Output the [X, Y] coordinate of the center of the cell containing the given text.  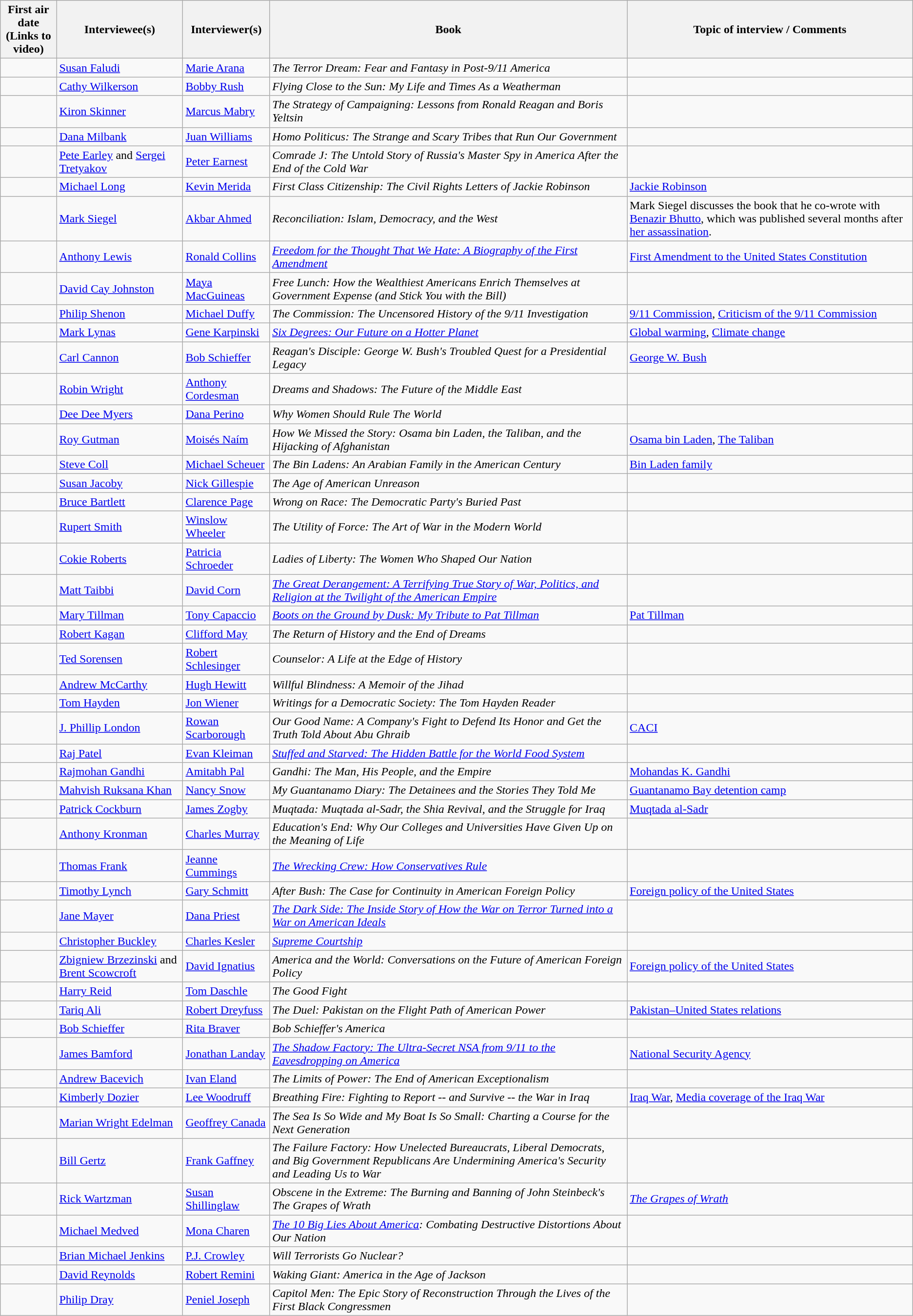
Kiron Skinner [120, 111]
Christopher Buckley [120, 941]
Nancy Snow [226, 790]
Jeanne Cummings [226, 866]
Maya MacGuineas [226, 289]
Breathing Fire: Fighting to Report -- and Survive -- the War in Iraq [449, 1097]
Pakistan–United States relations [770, 1010]
Ronald Collins [226, 256]
Rupert Smith [120, 527]
Why Women Should Rule The World [449, 414]
Stuffed and Starved: The Hidden Battle for the World Food System [449, 753]
Brian Michael Jenkins [120, 1256]
Evan Kleiman [226, 753]
Interviewer(s) [226, 29]
The Terror Dream: Fear and Fantasy in Post-9/11 America [449, 68]
Tom Hayden [120, 703]
Gary Schmitt [226, 891]
The 10 Big Lies About America: Combating Destructive Distortions About Our Nation [449, 1231]
Clifford May [226, 634]
Michael Scheuer [226, 465]
Thomas Frank [120, 866]
Susan Jacoby [120, 483]
Pete Earley and Sergei Tretyakov [120, 162]
Comrade J: The Untold Story of Russia's Master Spy in America After the End of the Cold War [449, 162]
Jane Mayer [120, 916]
The Bin Ladens: An Arabian Family in the American Century [449, 465]
Susan Faludi [120, 68]
Pat Tillman [770, 615]
James Zogby [226, 809]
Amitabh Pal [226, 772]
Steve Coll [120, 465]
Reconciliation: Islam, Democracy, and the West [449, 218]
Michael Medved [120, 1231]
Writings for a Democratic Society: The Tom Hayden Reader [449, 703]
Ivan Eland [226, 1079]
J. Phillip London [120, 727]
Rick Wartzman [120, 1199]
Mark Lynas [120, 332]
Tariq Ali [120, 1010]
Ted Sorensen [120, 659]
How We Missed the Story: Osama bin Laden, the Taliban, and the Hijacking of Afghanistan [449, 440]
Anthony Lewis [120, 256]
Mark Siegel discusses the book that he co-wrote with Benazir Bhutto, which was published several months after her assassination. [770, 218]
Michael Duffy [226, 314]
Mark Siegel [120, 218]
George W. Bush [770, 357]
Jackie Robinson [770, 187]
David Corn [226, 590]
Moisés Naím [226, 440]
Our Good Name: A Company's Fight to Defend Its Honor and Get the Truth Told About Abu Ghraib [449, 727]
Jon Wiener [226, 703]
Education's End: Why Our Colleges and Universities Have Given Up on the Meaning of Life [449, 834]
The Grapes of Wrath [770, 1199]
Mary Tillman [120, 615]
Matt Taibbi [120, 590]
Mahvish Ruksana Khan [120, 790]
Jonathan Landay [226, 1053]
Zbigniew Brzezinski and Brent Scowcroft [120, 966]
Kevin Merida [226, 187]
Raj Patel [120, 753]
Mohandas K. Gandhi [770, 772]
The Limits of Power: The End of American Exceptionalism [449, 1079]
Robert Remini [226, 1275]
Nick Gillespie [226, 483]
Michael Long [120, 187]
Guantanamo Bay detention camp [770, 790]
CACI [770, 727]
The Great Derangement: A Terrifying True Story of War, Politics, and Religion at the Twilight of the American Empire [449, 590]
Peniel Joseph [226, 1300]
America and the World: Conversations on the Future of American Foreign Policy [449, 966]
Anthony Kronman [120, 834]
Robin Wright [120, 389]
Patrick Cockburn [120, 809]
Roy Gutman [120, 440]
Tony Capaccio [226, 615]
Marie Arana [226, 68]
Charles Kesler [226, 941]
Capitol Men: The Epic Story of Reconstruction Through the Lives of the First Black Congressmen [449, 1300]
Muqtada al-Sadr [770, 809]
Ladies of Liberty: The Women Who Shaped Our Nation [449, 559]
Global warming, Climate change [770, 332]
Dana Milbank [120, 137]
The Good Fight [449, 991]
Six Degrees: Our Future on a Hotter Planet [449, 332]
Gene Karpinski [226, 332]
The Duel: Pakistan on the Flight Path of American Power [449, 1010]
The Strategy of Campaigning: Lessons from Ronald Reagan and Boris Yeltsin [449, 111]
Gandhi: The Man, His People, and the Empire [449, 772]
Dana Perino [226, 414]
Topic of interview / Comments [770, 29]
My Guantanamo Diary: The Detainees and the Stories They Told Me [449, 790]
Philip Shenon [120, 314]
Free Lunch: How the Wealthiest Americans Enrich Themselves at Government Expense (and Stick You with the Bill) [449, 289]
Homo Politicus: The Strange and Scary Tribes that Run Our Government [449, 137]
Flying Close to the Sun: My Life and Times As a Weatherman [449, 86]
Marian Wright Edelman [120, 1122]
National Security Agency [770, 1053]
Iraq War, Media coverage of the Iraq War [770, 1097]
Robert Dreyfuss [226, 1010]
Timothy Lynch [120, 891]
Cathy Wilkerson [120, 86]
Cokie Roberts [120, 559]
Andrew McCarthy [120, 684]
Bin Laden family [770, 465]
Dana Priest [226, 916]
Philip Dray [120, 1300]
Boots on the Ground by Dusk: My Tribute to Pat Tillman [449, 615]
Bruce Bartlett [120, 502]
First Amendment to the United States Constitution [770, 256]
David Reynolds [120, 1275]
David Ignatius [226, 966]
Frank Gaffney [226, 1161]
First Class Citizenship: The Civil Rights Letters of Jackie Robinson [449, 187]
Anthony Cordesman [226, 389]
The Return of History and the End of Dreams [449, 634]
After Bush: The Case for Continuity in American Foreign Policy [449, 891]
Muqtada: Muqtada al-Sadr, the Shia Revival, and the Struggle for Iraq [449, 809]
Will Terrorists Go Nuclear? [449, 1256]
Reagan's Disciple: George W. Bush's Troubled Quest for a Presidential Legacy [449, 357]
Robert Kagan [120, 634]
Juan Williams [226, 137]
Bob Schieffer's America [449, 1028]
Mona Charen [226, 1231]
The Shadow Factory: The Ultra-Secret NSA from 9/11 to the Eavesdropping on America [449, 1053]
Winslow Wheeler [226, 527]
Lee Woodruff [226, 1097]
Interviewee(s) [120, 29]
Hugh Hewitt [226, 684]
9/11 Commission, Criticism of the 9/11 Commission [770, 314]
James Bamford [120, 1053]
Willful Blindness: A Memoir of the Jihad [449, 684]
Dee Dee Myers [120, 414]
The Dark Side: The Inside Story of How the War on Terror Turned into a War on American Ideals [449, 916]
David Cay Johnston [120, 289]
Book [449, 29]
Marcus Mabry [226, 111]
The Wrecking Crew: How Conservatives Rule [449, 866]
First air date(Links to video) [28, 29]
Rowan Scarborough [226, 727]
Osama bin Laden, The Taliban [770, 440]
Wrong on Race: The Democratic Party's Buried Past [449, 502]
Clarence Page [226, 502]
Andrew Bacevich [120, 1079]
Susan Shillinglaw [226, 1199]
Kimberly Dozier [120, 1097]
Geoffrey Canada [226, 1122]
Rajmohan Gandhi [120, 772]
Charles Murray [226, 834]
Counselor: A Life at the Edge of History [449, 659]
Bill Gertz [120, 1161]
The Utility of Force: The Art of War in the Modern World [449, 527]
Bobby Rush [226, 86]
The Commission: The Uncensored History of the 9/11 Investigation [449, 314]
Dreams and Shadows: The Future of the Middle East [449, 389]
Akbar Ahmed [226, 218]
Patricia Schroeder [226, 559]
Obscene in the Extreme: The Burning and Banning of John Steinbeck's The Grapes of Wrath [449, 1199]
P.J. Crowley [226, 1256]
Robert Schlesinger [226, 659]
Tom Daschle [226, 991]
The Age of American Unreason [449, 483]
Harry Reid [120, 991]
Peter Earnest [226, 162]
Supreme Courtship [449, 941]
Freedom for the Thought That We Hate: A Biography of the First Amendment [449, 256]
Waking Giant: America in the Age of Jackson [449, 1275]
The Sea Is So Wide and My Boat Is So Small: Charting a Course for the Next Generation [449, 1122]
Rita Braver [226, 1028]
Carl Cannon [120, 357]
